Find where the given text appears and provide that cell's center as (x, y) coordinate. 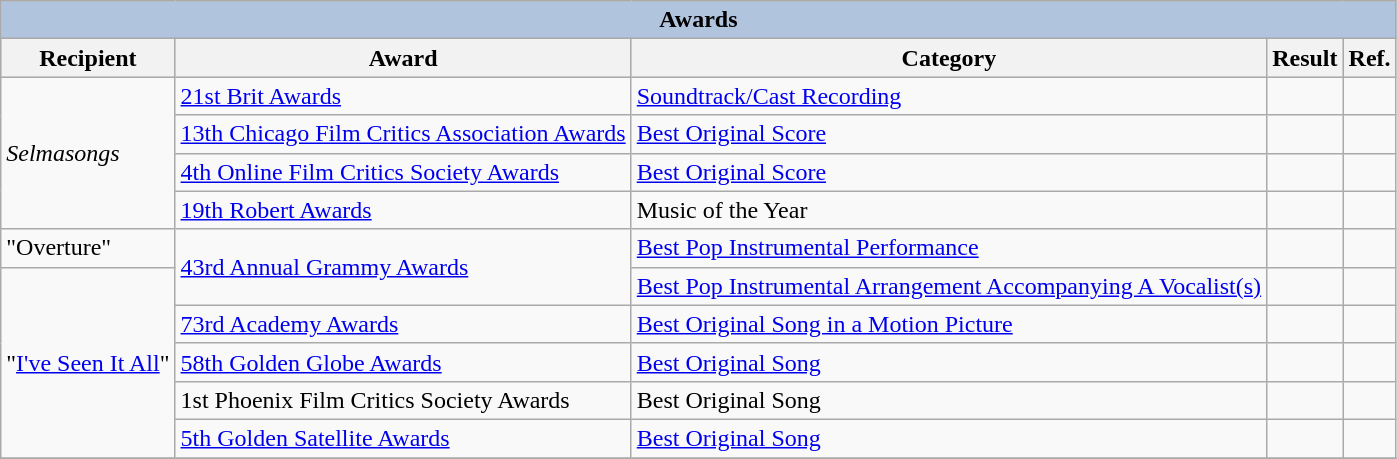
Award (403, 58)
Soundtrack/Cast Recording (948, 96)
1st Phoenix Film Critics Society Awards (403, 400)
Result (1305, 58)
21st Brit Awards (403, 96)
Ref. (1370, 58)
Music of the Year (948, 210)
"I've Seen It All" (88, 362)
4th Online Film Critics Society Awards (403, 172)
Category (948, 58)
Selmasongs (88, 153)
Best Pop Instrumental Performance (948, 248)
73rd Academy Awards (403, 324)
19th Robert Awards (403, 210)
58th Golden Globe Awards (403, 362)
Best Original Song in a Motion Picture (948, 324)
"Overture" (88, 248)
Awards (698, 20)
Recipient (88, 58)
Best Pop Instrumental Arrangement Accompanying A Vocalist(s) (948, 286)
43rd Annual Grammy Awards (403, 267)
5th Golden Satellite Awards (403, 438)
13th Chicago Film Critics Association Awards (403, 134)
